Locate the cell with the specified text and output its (X, Y) center coordinate. 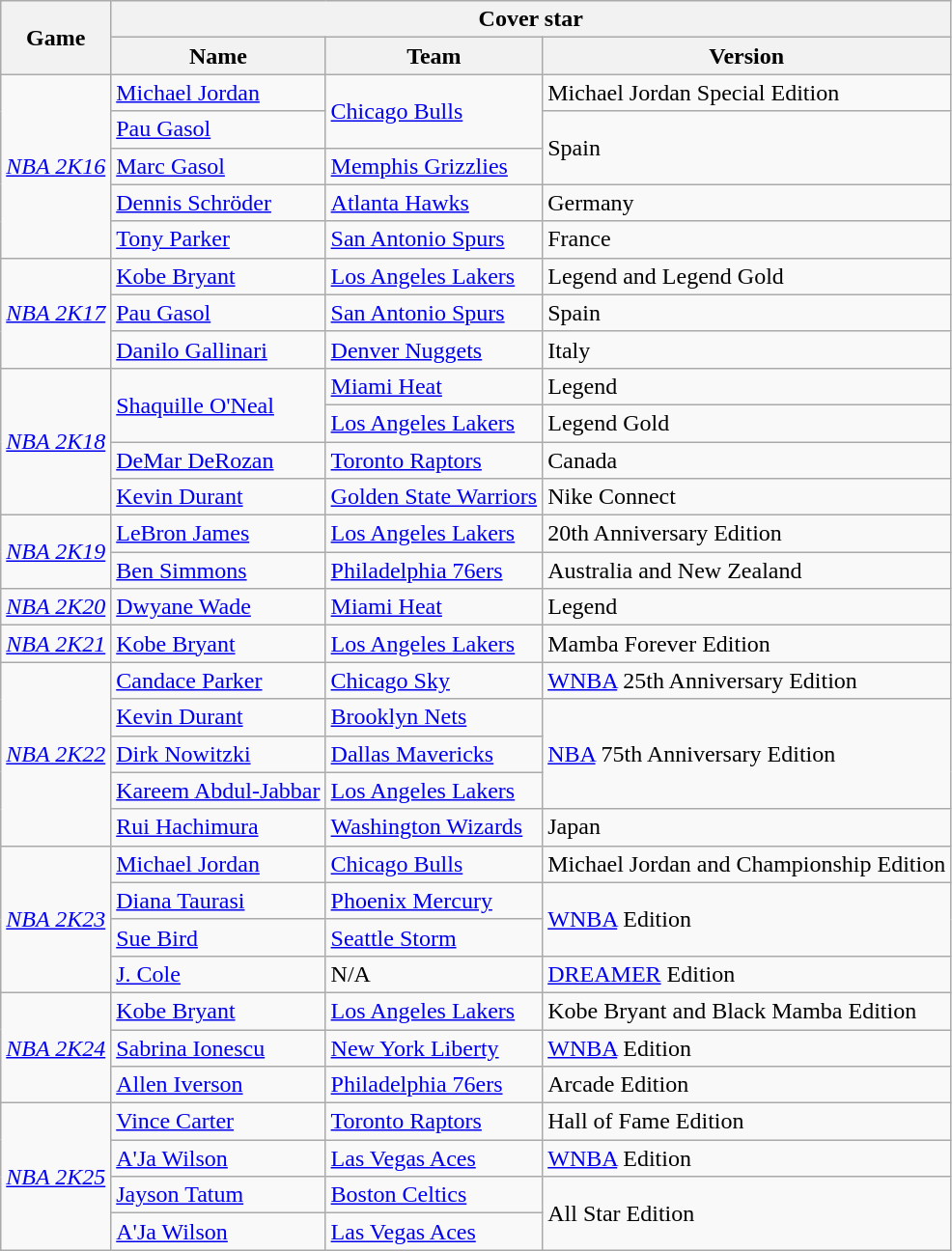
Michael Jordan and Championship Edition (747, 864)
Arcade Edition (747, 1085)
Japan (747, 827)
NBA 2K16 (56, 166)
DREAMER Edition (747, 974)
DeMar DeRozan (218, 460)
Boston Celtics (434, 1195)
LeBron James (218, 534)
Game (56, 38)
Phoenix Mercury (434, 901)
Candace Parker (218, 681)
J. Cole (218, 974)
NBA 2K22 (56, 754)
Jayson Tatum (218, 1195)
Hall of Fame Edition (747, 1122)
Danilo Gallinari (218, 349)
Mamba Forever Edition (747, 644)
Memphis Grizzlies (434, 166)
Dallas Mavericks (434, 754)
N/A (434, 974)
Allen Iverson (218, 1085)
NBA 2K25 (56, 1177)
Vince Carter (218, 1122)
Version (747, 56)
Golden State Warriors (434, 497)
Michael Jordan Special Edition (747, 93)
Dwyane Wade (218, 607)
Ben Simmons (218, 570)
Chicago Sky (434, 681)
Italy (747, 349)
WNBA 25th Anniversary Edition (747, 681)
NBA 2K24 (56, 1047)
NBA 2K20 (56, 607)
20th Anniversary Edition (747, 534)
Sue Bird (218, 937)
Legend and Legend Gold (747, 276)
NBA 2K18 (56, 441)
Name (218, 56)
Germany (747, 203)
Tony Parker (218, 239)
Cover star (531, 19)
Atlanta Hawks (434, 203)
Denver Nuggets (434, 349)
All Star Edition (747, 1213)
Legend Gold (747, 423)
Brooklyn Nets (434, 717)
NBA 2K21 (56, 644)
Shaquille O'Neal (218, 404)
Diana Taurasi (218, 901)
Washington Wizards (434, 827)
Australia and New Zealand (747, 570)
Kobe Bryant and Black Mamba Edition (747, 1011)
Dennis Schröder (218, 203)
Dirk Nowitzki (218, 754)
Rui Hachimura (218, 827)
Nike Connect (747, 497)
Seattle Storm (434, 937)
Canada (747, 460)
NBA 2K17 (56, 313)
France (747, 239)
New York Liberty (434, 1047)
NBA 75th Anniversary Edition (747, 754)
Sabrina Ionescu (218, 1047)
NBA 2K23 (56, 919)
Team (434, 56)
Marc Gasol (218, 166)
Kareem Abdul-Jabbar (218, 791)
NBA 2K19 (56, 552)
